Find where the given text appears and provide that cell's center as (X, Y) coordinate. 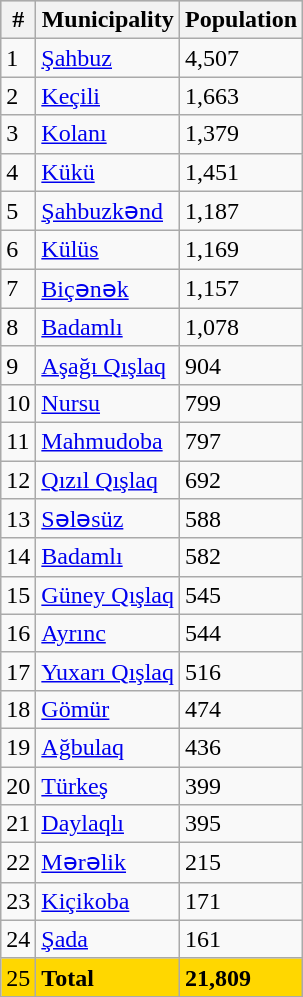
4,507 (242, 58)
Mahmudoba (108, 441)
21 (18, 824)
582 (242, 557)
1,187 (242, 211)
10 (18, 403)
Kiçikoba (108, 901)
161 (242, 939)
171 (242, 901)
692 (242, 479)
7 (18, 289)
Daylaqlı (108, 824)
Şada (108, 939)
904 (242, 365)
Kolanı (108, 134)
12 (18, 479)
Kükü (108, 172)
11 (18, 441)
Külüs (108, 250)
Sələsüz (108, 519)
1 (18, 58)
399 (242, 785)
Gömür (108, 709)
17 (18, 671)
797 (242, 441)
5 (18, 211)
Biçənək (108, 289)
Ayrınc (108, 633)
474 (242, 709)
13 (18, 519)
3 (18, 134)
588 (242, 519)
4 (18, 172)
436 (242, 747)
15 (18, 595)
1,663 (242, 96)
Şahbuz (108, 58)
Şahbuzkənd (108, 211)
16 (18, 633)
23 (18, 901)
545 (242, 595)
215 (242, 863)
19 (18, 747)
Qızıl Qışlaq (108, 479)
22 (18, 863)
Total (108, 977)
1,078 (242, 327)
Municipality (108, 20)
Population (242, 20)
Yuxarı Qışlaq (108, 671)
14 (18, 557)
1,169 (242, 250)
Türkeş (108, 785)
516 (242, 671)
# (18, 20)
20 (18, 785)
8 (18, 327)
24 (18, 939)
1,157 (242, 289)
799 (242, 403)
18 (18, 709)
6 (18, 250)
395 (242, 824)
Güney Qışlaq (108, 595)
Aşağı Qışlaq (108, 365)
Nursu (108, 403)
9 (18, 365)
1,451 (242, 172)
544 (242, 633)
25 (18, 977)
Keçili (108, 96)
1,379 (242, 134)
Ağbulaq (108, 747)
2 (18, 96)
21,809 (242, 977)
Mərəlik (108, 863)
